Search for the cell housing the specified text and yield its [x, y] center coordinate. 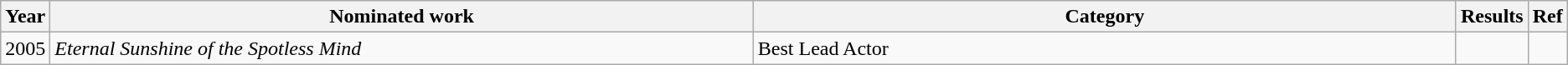
Ref [1548, 17]
Eternal Sunshine of the Spotless Mind [402, 48]
Category [1104, 17]
2005 [25, 48]
Year [25, 17]
Nominated work [402, 17]
Results [1492, 17]
Best Lead Actor [1104, 48]
